Output the (x, y) coordinate of the center of the cell containing the given text.  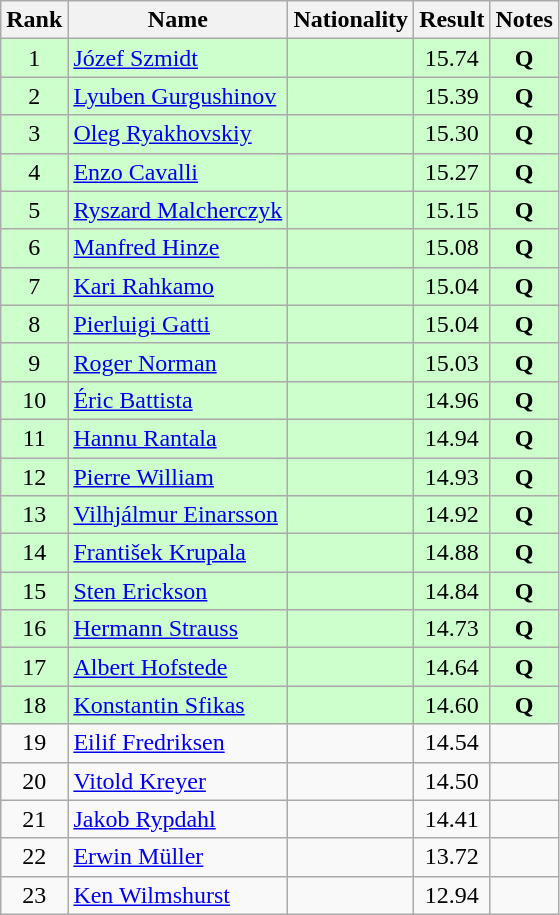
Notes (524, 20)
Rank (34, 20)
12.94 (452, 895)
20 (34, 781)
15.03 (452, 362)
15.39 (452, 96)
15 (34, 591)
14.88 (452, 553)
15.30 (452, 134)
14.73 (452, 629)
14.96 (452, 400)
14.50 (452, 781)
3 (34, 134)
Pierluigi Gatti (178, 324)
Hannu Rantala (178, 438)
15.15 (452, 210)
21 (34, 819)
15.08 (452, 248)
Sten Erickson (178, 591)
Lyuben Gurgushinov (178, 96)
František Krupala (178, 553)
14.60 (452, 705)
12 (34, 477)
Kari Rahkamo (178, 286)
16 (34, 629)
Roger Norman (178, 362)
15.27 (452, 172)
13 (34, 515)
6 (34, 248)
8 (34, 324)
14.84 (452, 591)
15.74 (452, 58)
Vitold Kreyer (178, 781)
14.54 (452, 743)
Ken Wilmshurst (178, 895)
Konstantin Sfikas (178, 705)
17 (34, 667)
Erwin Müller (178, 857)
Pierre William (178, 477)
Józef Szmidt (178, 58)
7 (34, 286)
Jakob Rypdahl (178, 819)
4 (34, 172)
14.41 (452, 819)
Eilif Fredriksen (178, 743)
Result (452, 20)
Éric Battista (178, 400)
Name (178, 20)
Manfred Hinze (178, 248)
14.64 (452, 667)
10 (34, 400)
Albert Hofstede (178, 667)
13.72 (452, 857)
Ryszard Malcherczyk (178, 210)
19 (34, 743)
Nationality (351, 20)
23 (34, 895)
14.93 (452, 477)
2 (34, 96)
Oleg Ryakhovskiy (178, 134)
14.94 (452, 438)
Hermann Strauss (178, 629)
1 (34, 58)
9 (34, 362)
Vilhjálmur Einarsson (178, 515)
Enzo Cavalli (178, 172)
14.92 (452, 515)
18 (34, 705)
11 (34, 438)
14 (34, 553)
5 (34, 210)
22 (34, 857)
